Return [X, Y] of the center of cell containing provided text 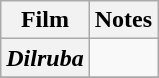
Dilruba [45, 58]
Film [45, 20]
Notes [123, 20]
